Provide the (X, Y) coordinate of the cell's center where the given text is located.  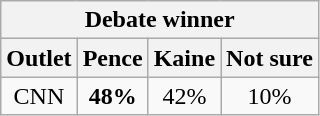
Outlet (39, 58)
CNN (39, 96)
Debate winner (160, 20)
48% (112, 96)
Pence (112, 58)
Not sure (270, 58)
Kaine (184, 58)
10% (270, 96)
42% (184, 96)
